Output the [X, Y] coordinate of the center of the cell containing the given text.  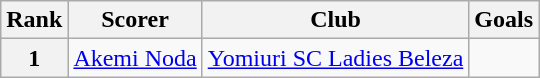
Akemi Noda [135, 58]
Rank [34, 20]
Goals [504, 20]
1 [34, 58]
Club [336, 20]
Yomiuri SC Ladies Beleza [336, 58]
Scorer [135, 20]
